Provide the (X, Y) coordinate of the cell's center where the given text is located.  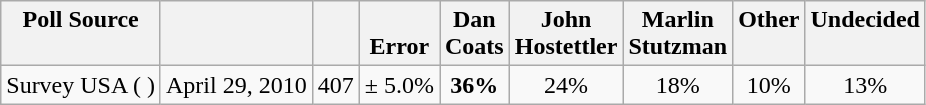
April 29, 2010 (236, 85)
10% (769, 85)
Poll Source (81, 34)
DanCoats (475, 34)
JohnHostettler (566, 34)
Error (399, 34)
Other (769, 34)
13% (865, 85)
Survey USA ( ) (81, 85)
Undecided (865, 34)
24% (566, 85)
36% (475, 85)
407 (336, 85)
± 5.0% (399, 85)
18% (678, 85)
MarlinStutzman (678, 34)
